Scan for the cell matching the given text and deliver its (X, Y) coordinate at center. 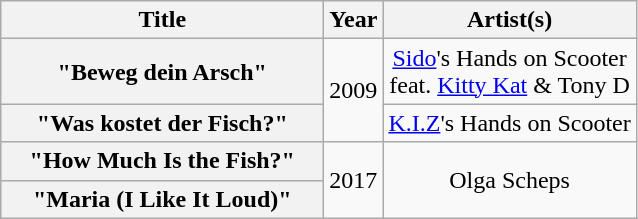
Artist(s) (510, 20)
"How Much Is the Fish?" (162, 161)
2017 (354, 180)
Sido's Hands on Scooter feat. Kitty Kat & Tony D (510, 72)
K.I.Z's Hands on Scooter (510, 123)
Title (162, 20)
Year (354, 20)
2009 (354, 90)
"Beweg dein Arsch" (162, 72)
"Was kostet der Fisch?" (162, 123)
Olga Scheps (510, 180)
"Maria (I Like It Loud)" (162, 199)
